Detect which cell encompasses the target text, then output its (x, y) center coordinate. 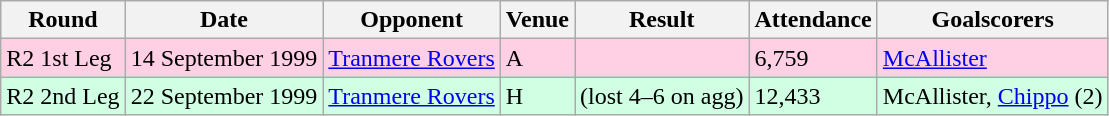
6,759 (813, 58)
H (537, 96)
14 September 1999 (224, 58)
A (537, 58)
McAllister, Chippo (2) (992, 96)
R2 2nd Leg (63, 96)
Venue (537, 20)
McAllister (992, 58)
(lost 4–6 on agg) (662, 96)
Result (662, 20)
Round (63, 20)
R2 1st Leg (63, 58)
Date (224, 20)
22 September 1999 (224, 96)
Attendance (813, 20)
12,433 (813, 96)
Opponent (412, 20)
Goalscorers (992, 20)
